Scan for the cell matching the given text and deliver its (x, y) coordinate at center. 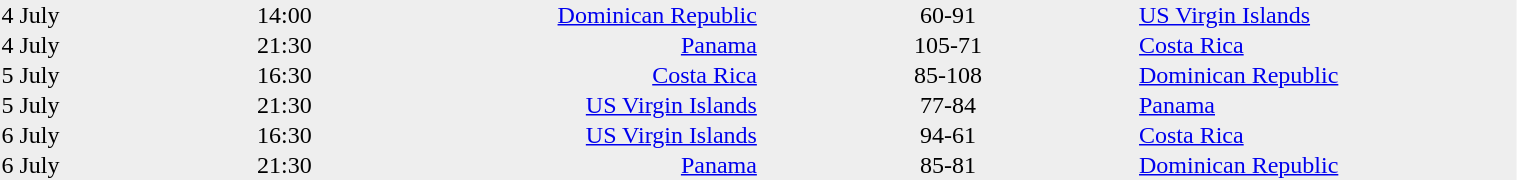
105-71 (948, 45)
14:00 (285, 15)
85-81 (948, 165)
77-84 (948, 105)
85-108 (948, 75)
94-61 (948, 135)
60-91 (948, 15)
